From the cell containing the given text, extract its center point as [x, y] coordinate. 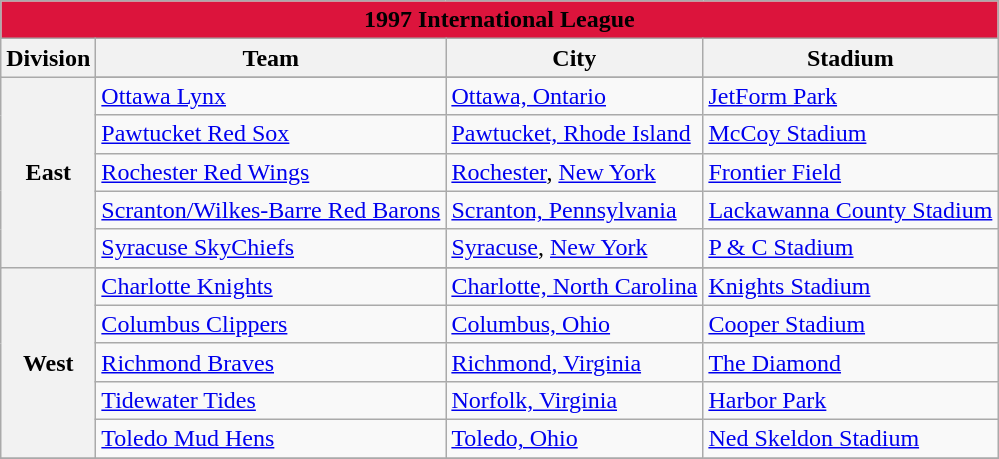
Charlotte, North Carolina [574, 286]
Columbus, Ohio [574, 324]
Ottawa Lynx [271, 96]
Toledo Mud Hens [271, 438]
Rochester Red Wings [271, 172]
Charlotte Knights [271, 286]
Stadium [850, 58]
Harbor Park [850, 400]
P & C Stadium [850, 248]
Ned Skeldon Stadium [850, 438]
Scranton, Pennsylvania [574, 210]
East [48, 172]
Richmond Braves [271, 362]
The Diamond [850, 362]
Tidewater Tides [271, 400]
1997 International League [500, 20]
JetForm Park [850, 96]
Rochester, New York [574, 172]
Frontier Field [850, 172]
Team [271, 58]
McCoy Stadium [850, 134]
Knights Stadium [850, 286]
Richmond, Virginia [574, 362]
Toledo, Ohio [574, 438]
Ottawa, Ontario [574, 96]
City [574, 58]
Pawtucket Red Sox [271, 134]
Pawtucket, Rhode Island [574, 134]
Cooper Stadium [850, 324]
Division [48, 58]
Syracuse, New York [574, 248]
Scranton/Wilkes-Barre Red Barons [271, 210]
Syracuse SkyChiefs [271, 248]
Lackawanna County Stadium [850, 210]
Columbus Clippers [271, 324]
Norfolk, Virginia [574, 400]
West [48, 362]
